Provide the [x, y] coordinate of the cell's center where the given text is located.  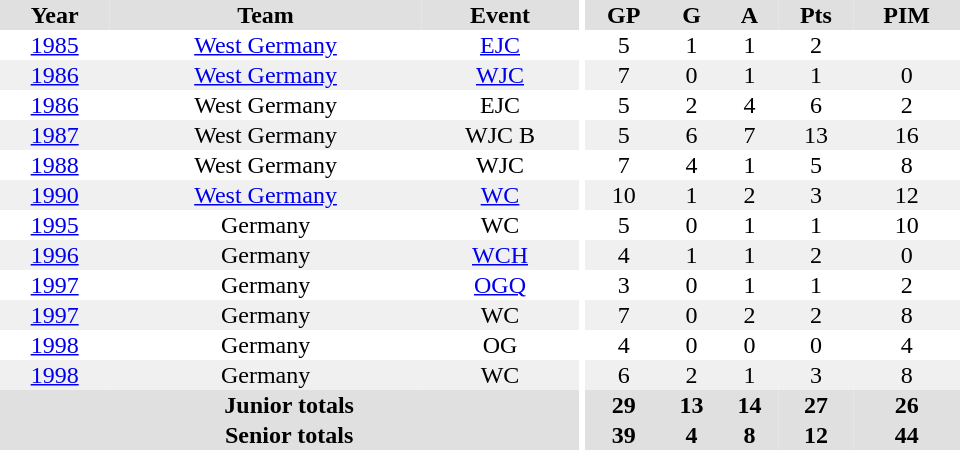
GP [624, 15]
1987 [54, 135]
26 [906, 405]
27 [816, 405]
1990 [54, 195]
Senior totals [289, 435]
G [692, 15]
Junior totals [289, 405]
WCH [500, 255]
OG [500, 345]
Team [265, 15]
Pts [816, 15]
1996 [54, 255]
WJC B [500, 135]
1985 [54, 45]
16 [906, 135]
44 [906, 435]
39 [624, 435]
PIM [906, 15]
OGQ [500, 285]
A [749, 15]
1995 [54, 225]
29 [624, 405]
Event [500, 15]
14 [749, 405]
Year [54, 15]
1988 [54, 165]
